Extract the [x, y] coordinate from the center of the cell holding the provided text.  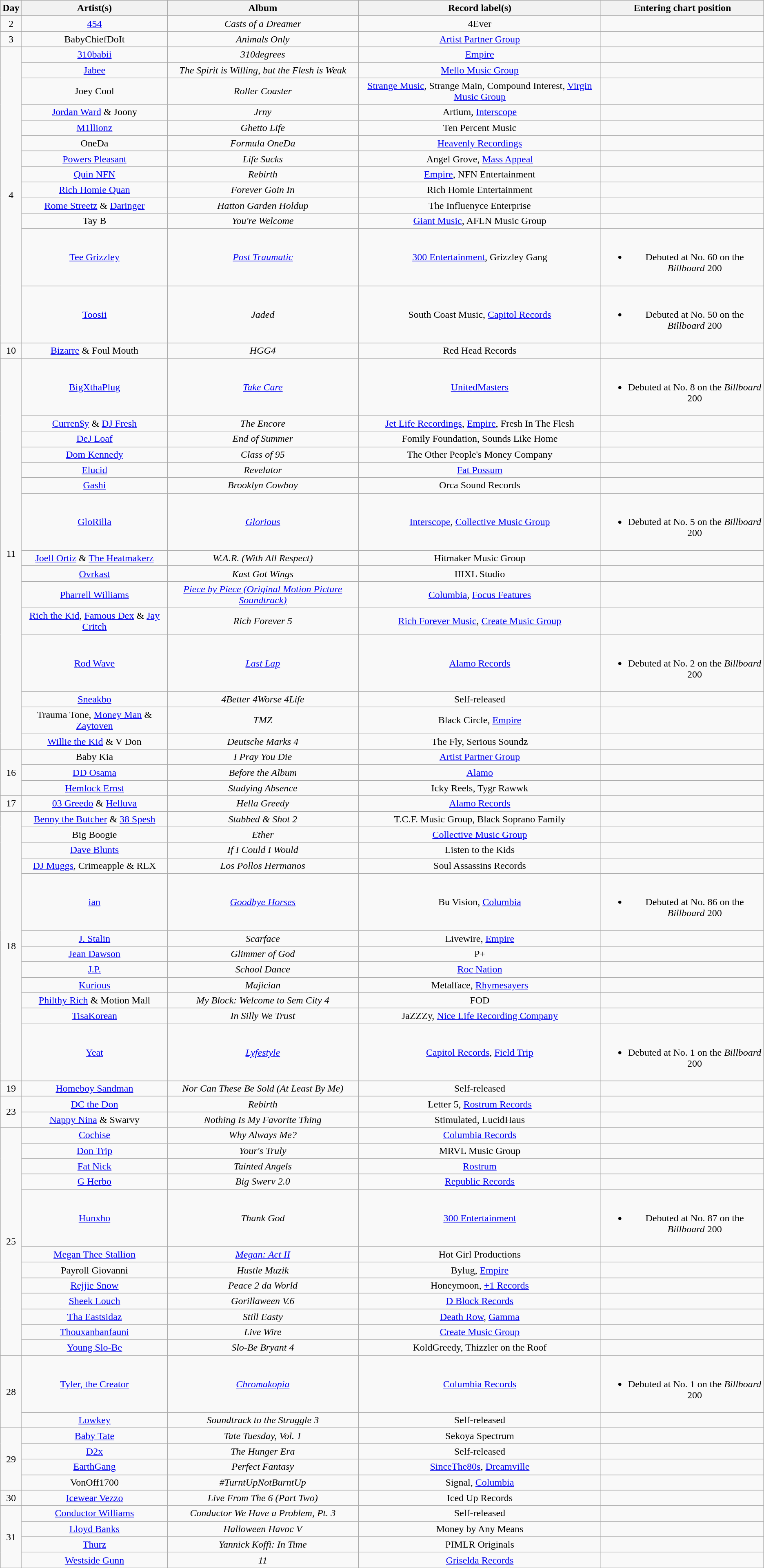
The Hunger Era [263, 1451]
In Silly We Trust [263, 1016]
Hella Greedy [263, 804]
Tay B [95, 221]
17 [11, 804]
Studying Absence [263, 788]
Angel Grove, Mass Appeal [480, 159]
10 [11, 351]
Post Traumatic [263, 257]
Roc Nation [480, 969]
Yannick Koffi: In Time [263, 1544]
4Ever [480, 24]
Why Always Me? [263, 1135]
Kast Got Wings [263, 574]
Day [11, 8]
Jet Life Recordings, Empire, Fresh In The Flesh [480, 423]
I Pray You Die [263, 757]
Dave Blunts [95, 850]
Hot Girl Productions [480, 1254]
Sneakbo [95, 700]
Big Swerv 2.0 [263, 1182]
Sheek Louch [95, 1301]
DeJ Loaf [95, 439]
Animals Only [263, 39]
MRVL Music Group [480, 1151]
Curren$y & DJ Fresh [95, 423]
Honeymoon, +1 Records [480, 1285]
Quin NFN [95, 174]
#TurntUpNotBurntUp [263, 1482]
Young Slo-Be [95, 1348]
Tyler, the Creator [95, 1384]
16 [11, 773]
Hitmaker Music Group [480, 558]
Thank God [263, 1218]
Formula OneDa [263, 143]
Rich Homie Entertainment [480, 190]
Debuted at No. 60 on the Billboard 200 [682, 257]
Los Pollos Hermanos [263, 866]
G Herbo [95, 1182]
P+ [480, 954]
300 Entertainment [480, 1218]
Ghetto Life [263, 128]
Letter 5, Rostrum Records [480, 1104]
Rostrum [480, 1166]
Soundtrack to the Struggle 3 [263, 1420]
310degrees [263, 55]
Gorillaween V.6 [263, 1301]
Hustle Muzik [263, 1270]
Iced Up Records [480, 1498]
Joell Ortiz & The Heatmakerz [95, 558]
UnitedMasters [480, 387]
Trauma Tone, Money Man & Zaytoven [95, 720]
Republic Records [480, 1182]
TMZ [263, 720]
Rod Wave [95, 663]
Hemlock Ernst [95, 788]
300 Entertainment, Grizzley Gang [480, 257]
Stimulated, LucidHaus [480, 1120]
Brooklyn Cowboy [263, 485]
Tee Grizzley [95, 257]
19 [11, 1089]
Collective Music Group [480, 835]
Nor Can These Be Sold (At Least By Me) [263, 1089]
KoldGreedy, Thizzler on the Roof [480, 1348]
VonOff1700 [95, 1482]
Gashi [95, 485]
BigXthaPlug [95, 387]
Halloween Havoc V [263, 1529]
Debuted at No. 5 on the Billboard 200 [682, 522]
Hunxho [95, 1218]
4Better 4Worse 4Life [263, 700]
Conductor We Have a Problem, Pt. 3 [263, 1513]
Ether [263, 835]
Jabee [95, 70]
Casts of a Dreamer [263, 24]
Philthy Rich & Motion Mall [95, 1001]
Hatton Garden Holdup [263, 205]
Debuted at No. 2 on the Billboard 200 [682, 663]
Jordan Ward & Joony [95, 112]
D Block Records [480, 1301]
Baby Tate [95, 1436]
Debuted at No. 8 on the Billboard 200 [682, 387]
Take Care [263, 387]
Bylug, Empire [480, 1270]
My Block: Welcome to Sem City 4 [263, 1001]
Album [263, 8]
Your's Truly [263, 1151]
Payroll Giovanni [95, 1270]
Lowkey [95, 1420]
Joey Cool [95, 91]
Benny the Butcher & 38 Spesh [95, 819]
T.C.F. Music Group, Black Soprano Family [480, 819]
31 [11, 1537]
28 [11, 1392]
Piece by Piece (Original Motion Picture Soundtrack) [263, 595]
The Spirit is Willing, but the Flesh is Weak [263, 70]
Deutsche Marks 4 [263, 742]
Icky Reels, Tygr Rawwk [480, 788]
Giant Music, AFLN Music Group [480, 221]
25 [11, 1242]
Griselda Records [480, 1560]
PIMLR Originals [480, 1544]
Ten Percent Music [480, 128]
Tainted Angels [263, 1166]
Chromakopia [263, 1384]
Mello Music Group [480, 70]
M1llionz [95, 128]
Elucid [95, 470]
Money by Any Means [480, 1529]
End of Summer [263, 439]
Thouxanbanfauni [95, 1332]
Black Circle, Empire [480, 720]
03 Greedo & Helluva [95, 804]
Empire, NFN Entertainment [480, 174]
Glorious [263, 522]
DD Osama [95, 773]
2 [11, 24]
Listen to the Kids [480, 850]
Artist(s) [95, 8]
Death Row, Gamma [480, 1316]
3 [11, 39]
Megan Thee Stallion [95, 1254]
Create Music Group [480, 1332]
Jrny [263, 112]
Powers Pleasant [95, 159]
4 [11, 195]
Fomily Foundation, Sounds Like Home [480, 439]
Orca Sound Records [480, 485]
TisaKorean [95, 1016]
GloRilla [95, 522]
Fat Possum [480, 470]
Roller Coaster [263, 91]
OneDa [95, 143]
Empire [480, 55]
Slo-Be Bryant 4 [263, 1348]
Cochise [95, 1135]
Debuted at No. 87 on the Billboard 200 [682, 1218]
Signal, Columbia [480, 1482]
Interscope, Collective Music Group [480, 522]
Fat Nick [95, 1166]
Homeboy Sandman [95, 1089]
Ovrkast [95, 574]
School Dance [263, 969]
Metalface, Rhymesayers [480, 985]
Live From The 6 (Part Two) [263, 1498]
Record label(s) [480, 8]
Bizarre & Foul Mouth [95, 351]
Baby Kia [95, 757]
Westside Gunn [95, 1560]
FOD [480, 1001]
Jaded [263, 314]
Forever Goin In [263, 190]
Yeat [95, 1052]
Debuted at No. 50 on the Billboard 200 [682, 314]
J. Stalin [95, 938]
DJ Muggs, Crimeapple & RLX [95, 866]
J.P. [95, 969]
Heavenly Recordings [480, 143]
The Fly, Serious Soundz [480, 742]
Icewear Vezzo [95, 1498]
JaZZZy, Nice Life Recording Company [480, 1016]
IIIXL Studio [480, 574]
ian [95, 902]
Nothing Is My Favorite Thing [263, 1120]
Tha Eastsidaz [95, 1316]
Bu Vision, Columbia [480, 902]
Conductor Williams [95, 1513]
Peace 2 da World [263, 1285]
Life Sucks [263, 159]
SinceThe80s, Dreamville [480, 1467]
Before the Album [263, 773]
Lloyd Banks [95, 1529]
Livewire, Empire [480, 938]
Entering chart position [682, 8]
Goodbye Horses [263, 902]
23 [11, 1112]
Rich Homie Quan [95, 190]
Alamo [480, 773]
Kurious [95, 985]
Sekoya Spectrum [480, 1436]
Stabbed & Shot 2 [263, 819]
Columbia, Focus Features [480, 595]
Strange Music, Strange Main, Compound Interest, Virgin Music Group [480, 91]
Glimmer of God [263, 954]
Don Trip [95, 1151]
Pharrell Williams [95, 595]
Last Lap [263, 663]
Nappy Nina & Swarvy [95, 1120]
Revelator [263, 470]
Rich Forever 5 [263, 621]
Jean Dawson [95, 954]
If I Could I Would [263, 850]
The Encore [263, 423]
454 [95, 24]
Rejjie Snow [95, 1285]
Willie the Kid & V Don [95, 742]
29 [11, 1459]
Dom Kennedy [95, 454]
Rich Forever Music, Create Music Group [480, 621]
Rome Streetz & Daringer [95, 205]
310babii [95, 55]
EarthGang [95, 1467]
Soul Assassins Records [480, 866]
W.A.R. (With All Respect) [263, 558]
D2x [95, 1451]
The Other People's Money Company [480, 454]
Thurz [95, 1544]
Artium, Interscope [480, 112]
Megan: Act II [263, 1254]
South Coast Music, Capitol Records [480, 314]
Still Easty [263, 1316]
Red Head Records [480, 351]
18 [11, 946]
Majician [263, 985]
HGG4 [263, 351]
Toosii [95, 314]
You're Welcome [263, 221]
Capitol Records, Field Trip [480, 1052]
DC the Don [95, 1104]
Big Boogie [95, 835]
Rich the Kid, Famous Dex & Jay Critch [95, 621]
Perfect Fantasy [263, 1467]
Lyfestyle [263, 1052]
Scarface [263, 938]
Debuted at No. 86 on the Billboard 200 [682, 902]
The Influenyce Enterprise [480, 205]
Tate Tuesday, Vol. 1 [263, 1436]
Live Wire [263, 1332]
30 [11, 1498]
BabyChiefDoIt [95, 39]
Class of 95 [263, 454]
